Extract the (x, y) coordinate from the center of the cell holding the provided text.  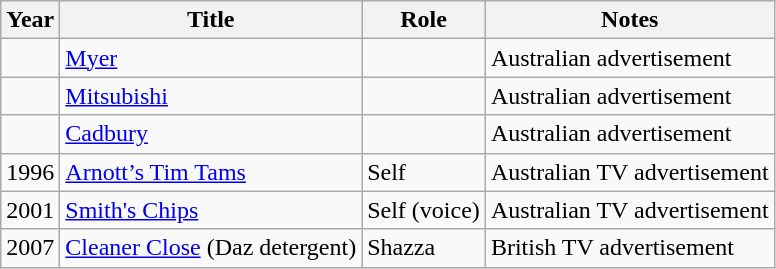
Mitsubishi (211, 96)
Title (211, 20)
Smith's Chips (211, 210)
Self (424, 172)
Cadbury (211, 134)
2007 (30, 248)
Self (voice) (424, 210)
Year (30, 20)
Arnott’s Tim Tams (211, 172)
British TV advertisement (630, 248)
Myer (211, 58)
1996 (30, 172)
Shazza (424, 248)
Role (424, 20)
Cleaner Close (Daz detergent) (211, 248)
Notes (630, 20)
2001 (30, 210)
